Pinpoint the cell where the given text exists, returning its [x, y] midpoint coordinate. 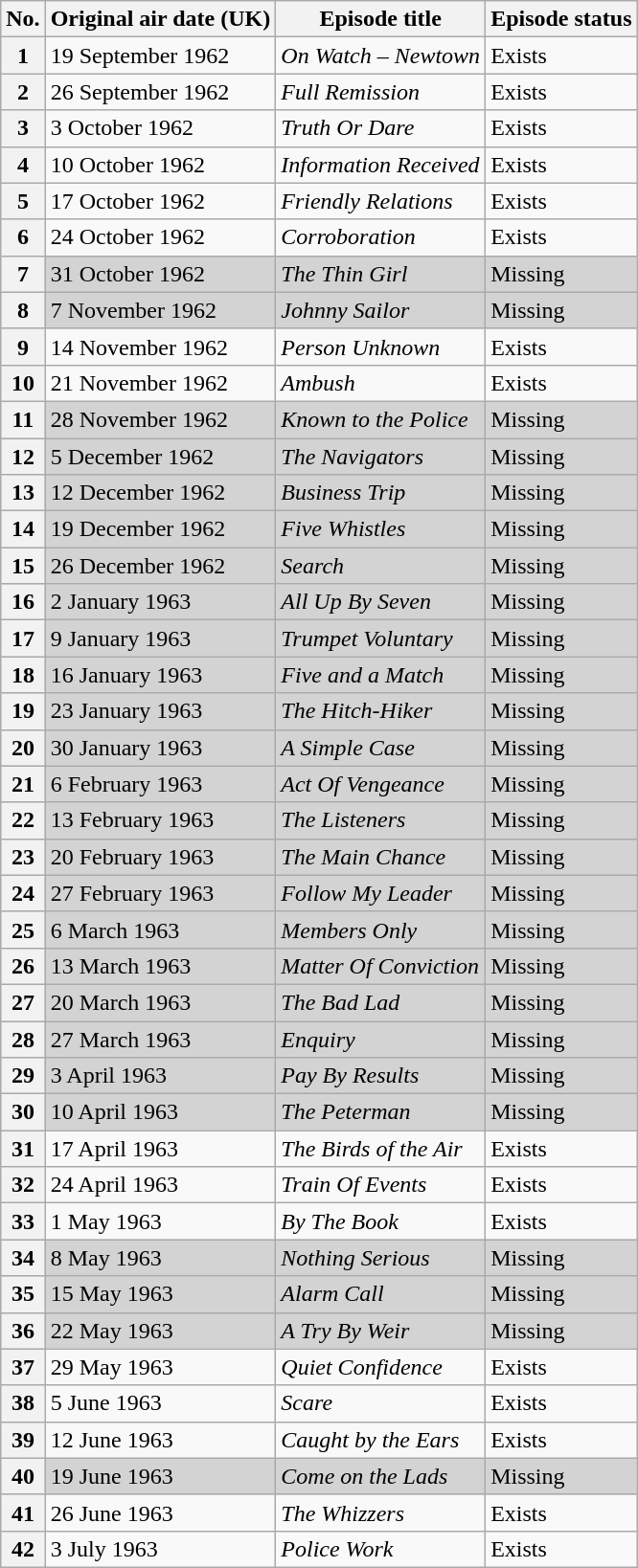
18 [23, 675]
The Hitch-Hiker [381, 711]
17 October 1962 [161, 201]
5 [23, 201]
21 November 1962 [161, 383]
12 June 1963 [161, 1440]
All Up By Seven [381, 602]
34 [23, 1258]
By The Book [381, 1221]
Police Work [381, 1549]
2 January 1963 [161, 602]
6 February 1963 [161, 784]
The Whizzers [381, 1512]
2 [23, 92]
Corroboration [381, 237]
Caught by the Ears [381, 1440]
The Navigators [381, 457]
22 [23, 820]
35 [23, 1294]
12 December 1962 [161, 493]
10 April 1963 [161, 1112]
28 November 1962 [161, 419]
Quiet Confidence [381, 1367]
Known to the Police [381, 419]
31 [23, 1149]
Johnny Sailor [381, 310]
31 October 1962 [161, 274]
23 January 1963 [161, 711]
19 June 1963 [161, 1476]
19 September 1962 [161, 56]
40 [23, 1476]
Pay By Results [381, 1076]
Full Remission [381, 92]
14 [23, 529]
Search [381, 566]
The Peterman [381, 1112]
15 May 1963 [161, 1294]
27 March 1963 [161, 1039]
The Main Chance [381, 857]
3 April 1963 [161, 1076]
Train Of Events [381, 1185]
6 March 1963 [161, 930]
24 [23, 893]
Truth Or Dare [381, 128]
A Simple Case [381, 748]
7 November 1962 [161, 310]
Matter Of Conviction [381, 966]
Person Unknown [381, 347]
Come on the Lads [381, 1476]
6 [23, 237]
4 [23, 165]
33 [23, 1221]
26 December 1962 [161, 566]
37 [23, 1367]
13 March 1963 [161, 966]
20 February 1963 [161, 857]
Episode title [381, 19]
9 [23, 347]
17 April 1963 [161, 1149]
16 [23, 602]
8 May 1963 [161, 1258]
19 [23, 711]
The Birds of the Air [381, 1149]
1 May 1963 [161, 1221]
17 [23, 638]
8 [23, 310]
12 [23, 457]
Alarm Call [381, 1294]
25 [23, 930]
41 [23, 1512]
Nothing Serious [381, 1258]
Act Of Vengeance [381, 784]
13 February 1963 [161, 820]
32 [23, 1185]
Follow My Leader [381, 893]
23 [23, 857]
Scare [381, 1403]
21 [23, 784]
Trumpet Voluntary [381, 638]
26 September 1962 [161, 92]
No. [23, 19]
7 [23, 274]
27 [23, 1002]
Enquiry [381, 1039]
22 May 1963 [161, 1331]
9 January 1963 [161, 638]
38 [23, 1403]
14 November 1962 [161, 347]
15 [23, 566]
3 July 1963 [161, 1549]
39 [23, 1440]
Five and a Match [381, 675]
5 December 1962 [161, 457]
Members Only [381, 930]
20 [23, 748]
5 June 1963 [161, 1403]
13 [23, 493]
Information Received [381, 165]
The Listeners [381, 820]
10 [23, 383]
A Try By Weir [381, 1331]
On Watch – Newtown [381, 56]
26 June 1963 [161, 1512]
30 January 1963 [161, 748]
16 January 1963 [161, 675]
The Bad Lad [381, 1002]
27 February 1963 [161, 893]
Friendly Relations [381, 201]
3 [23, 128]
24 October 1962 [161, 237]
The Thin Girl [381, 274]
24 April 1963 [161, 1185]
26 [23, 966]
29 [23, 1076]
36 [23, 1331]
28 [23, 1039]
Five Whistles [381, 529]
Business Trip [381, 493]
29 May 1963 [161, 1367]
10 October 1962 [161, 165]
30 [23, 1112]
3 October 1962 [161, 128]
1 [23, 56]
42 [23, 1549]
19 December 1962 [161, 529]
Episode status [561, 19]
20 March 1963 [161, 1002]
Original air date (UK) [161, 19]
11 [23, 419]
Ambush [381, 383]
